Return the [X, Y] coordinate for the center point of the cell that contains the specified text.  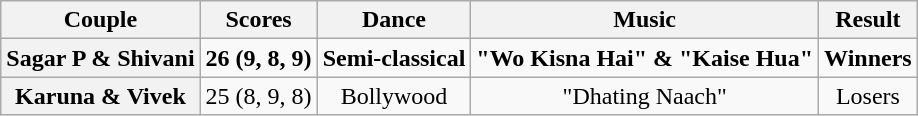
"Wo Kisna Hai" & "Kaise Hua" [645, 58]
Karuna & Vivek [100, 96]
Semi-classical [394, 58]
Sagar P & Shivani [100, 58]
"Dhating Naach" [645, 96]
Couple [100, 20]
26 (9, 8, 9) [258, 58]
Losers [868, 96]
25 (8, 9, 8) [258, 96]
Result [868, 20]
Winners [868, 58]
Bollywood [394, 96]
Dance [394, 20]
Music [645, 20]
Scores [258, 20]
